Find where the given text appears and provide that cell's center as (X, Y) coordinate. 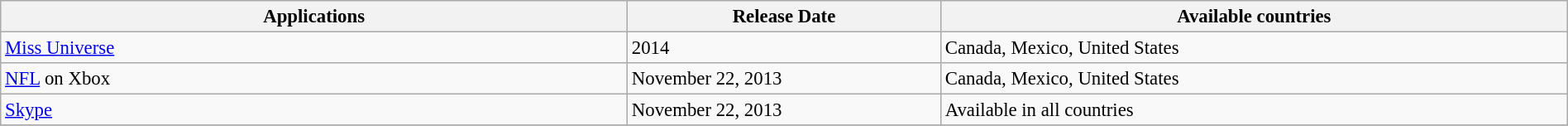
2014 (784, 48)
Applications (314, 17)
Available countries (1254, 17)
Skype (314, 110)
Miss Universe (314, 48)
NFL on Xbox (314, 79)
Release Date (784, 17)
Available in all countries (1254, 110)
